Determine the (x, y) coordinate at the center of the cell enclosing the given text.  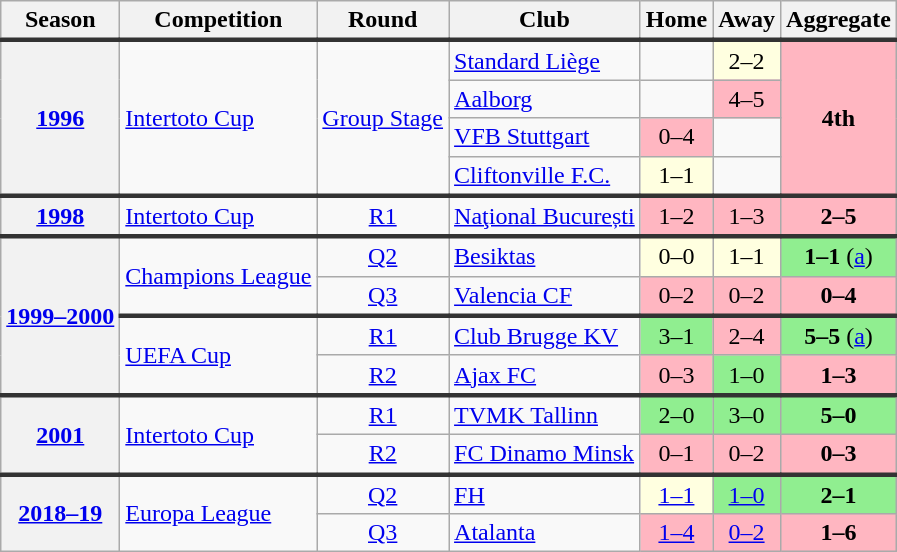
5–0 (839, 415)
2–2 (747, 60)
1996 (60, 118)
Naţional București (545, 216)
5–5 (a) (839, 336)
Round (383, 21)
Away (747, 21)
2–4 (747, 336)
Club (545, 21)
FC Dinamo Minsk (545, 454)
UEFA Cup (218, 356)
Ajax FC (545, 375)
Europa League (218, 513)
0–1 (676, 454)
2–1 (839, 494)
Aggregate (839, 21)
1–2 (676, 216)
VFB Stuttgart (545, 137)
0–0 (676, 257)
Cliftonville F.C. (545, 176)
Club Brugge KV (545, 336)
Aalborg (545, 99)
Group Stage (383, 118)
4th (839, 118)
2018–19 (60, 513)
TVMK Tallinn (545, 415)
Season (60, 21)
1–4 (676, 533)
1–1 (a) (839, 257)
4–5 (747, 99)
1999–2000 (60, 316)
3–1 (676, 336)
Standard Liège (545, 60)
2001 (60, 434)
Champions League (218, 276)
1998 (60, 216)
Competition (218, 21)
3–0 (747, 415)
Home (676, 21)
Valencia CF (545, 296)
1–6 (839, 533)
Besiktas (545, 257)
2–5 (839, 216)
2–0 (676, 415)
FH (545, 494)
Atalanta (545, 533)
